Provide the [x, y] coordinate of the cell's center where the given text is located.  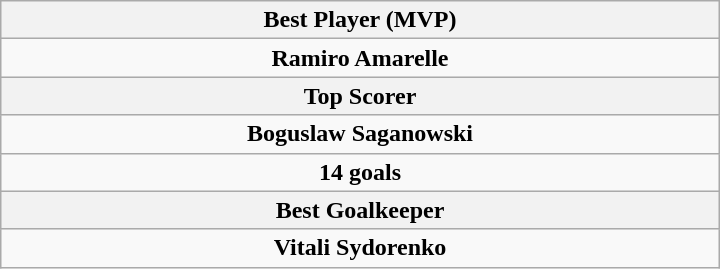
14 goals [360, 172]
Boguslaw Saganowski [360, 134]
Ramiro Amarelle [360, 58]
Top Scorer [360, 96]
Best Player (MVP) [360, 20]
Best Goalkeeper [360, 210]
Vitali Sydorenko [360, 248]
